Extract the (x, y) coordinate from the center of the cell holding the provided text.  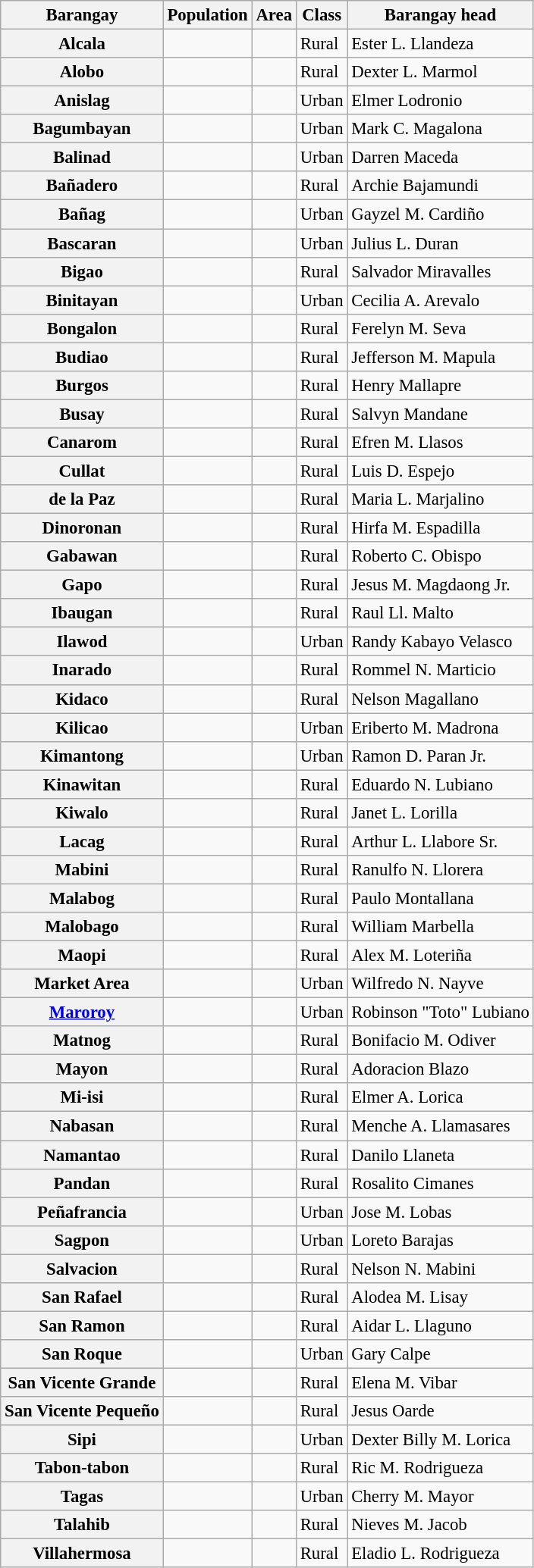
Julius L. Duran (440, 243)
Gabawan (82, 556)
Robinson "Toto" Lubiano (440, 1012)
Bascaran (82, 243)
Mark C. Magalona (440, 129)
Bañadero (82, 186)
Arthur L. Llabore Sr. (440, 841)
Canarom (82, 443)
Wilfredo N. Nayve (440, 984)
Budiao (82, 357)
Sagpon (82, 1240)
Salvador Miravalles (440, 271)
Sipi (82, 1440)
Alcala (82, 44)
William Marbella (440, 927)
Randy Kabayo Velasco (440, 642)
Bigao (82, 271)
Archie Bajamundi (440, 186)
Dinoronan (82, 528)
Gapo (82, 585)
Anislag (82, 101)
Ric M. Rodrigueza (440, 1468)
Gayzel M. Cardiño (440, 214)
Ramon D. Paran Jr. (440, 756)
Maroroy (82, 1012)
Cecilia A. Arevalo (440, 300)
Barangay (82, 15)
Aidar L. Llaguno (440, 1325)
Roberto C. Obispo (440, 556)
Ilawod (82, 642)
Janet L. Lorilla (440, 813)
Eriberto M. Madrona (440, 728)
Rosalito Cimanes (440, 1183)
Nelson N. Mabini (440, 1269)
Population (208, 15)
Alodea M. Lisay (440, 1297)
Efren M. Llasos (440, 443)
Ferelyn M. Seva (440, 328)
Bonifacio M. Odiver (440, 1041)
Binitayan (82, 300)
de la Paz (82, 499)
Ranulfo N. Llorera (440, 870)
Pandan (82, 1183)
Cullat (82, 471)
Salvyn Mandane (440, 414)
Dexter Billy M. Lorica (440, 1440)
Matnog (82, 1041)
Kimantong (82, 756)
Nelson Magallano (440, 699)
Darren Maceda (440, 158)
Barangay head (440, 15)
Kiwalo (82, 813)
San Rafael (82, 1297)
Talahib (82, 1525)
Burgos (82, 386)
Nieves M. Jacob (440, 1525)
San Vicente Pequeño (82, 1411)
Danilo Llaneta (440, 1155)
Kidaco (82, 699)
San Ramon (82, 1325)
Hirfa M. Espadilla (440, 528)
Paulo Montallana (440, 898)
Adoracion Blazo (440, 1069)
Bagumbayan (82, 129)
San Vicente Grande (82, 1382)
Mayon (82, 1069)
Bañag (82, 214)
Cherry M. Mayor (440, 1497)
Ibaugan (82, 613)
Tabon-tabon (82, 1468)
Mabini (82, 870)
Jose M. Lobas (440, 1212)
Henry Mallapre (440, 386)
Kilicao (82, 728)
Namantao (82, 1155)
Balinad (82, 158)
Bongalon (82, 328)
Busay (82, 414)
Maopi (82, 956)
Ester L. Llandeza (440, 44)
Peñafrancia (82, 1212)
Raul Ll. Malto (440, 613)
Jesus M. Magdaong Jr. (440, 585)
Malabog (82, 898)
Inarado (82, 671)
Alobo (82, 72)
Gary Calpe (440, 1354)
Kinawitan (82, 784)
Tagas (82, 1497)
Elena M. Vibar (440, 1382)
Menche A. Llamasares (440, 1126)
Malobago (82, 927)
Alex M. Loteriña (440, 956)
Eladio L. Rodrigueza (440, 1554)
Salvacion (82, 1269)
Market Area (82, 984)
Dexter L. Marmol (440, 72)
Jefferson M. Mapula (440, 357)
Villahermosa (82, 1554)
Loreto Barajas (440, 1240)
Elmer A. Lorica (440, 1098)
Lacag (82, 841)
Class (322, 15)
Area (274, 15)
Mi-isi (82, 1098)
Nabasan (82, 1126)
San Roque (82, 1354)
Rommel N. Marticio (440, 671)
Eduardo N. Lubiano (440, 784)
Jesus Oarde (440, 1411)
Elmer Lodronio (440, 101)
Luis D. Espejo (440, 471)
Maria L. Marjalino (440, 499)
